Return the (x, y) coordinate for the center point of the cell that contains the specified text.  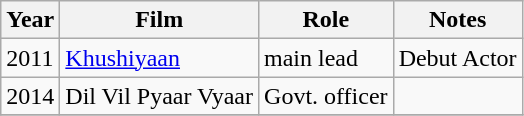
main lead (326, 58)
Debut Actor (458, 58)
2011 (30, 58)
Govt. officer (326, 96)
Year (30, 20)
Film (160, 20)
Role (326, 20)
Notes (458, 20)
2014 (30, 96)
Dil Vil Pyaar Vyaar (160, 96)
Khushiyaan (160, 58)
